Scan for the cell matching the given text and deliver its (x, y) coordinate at center. 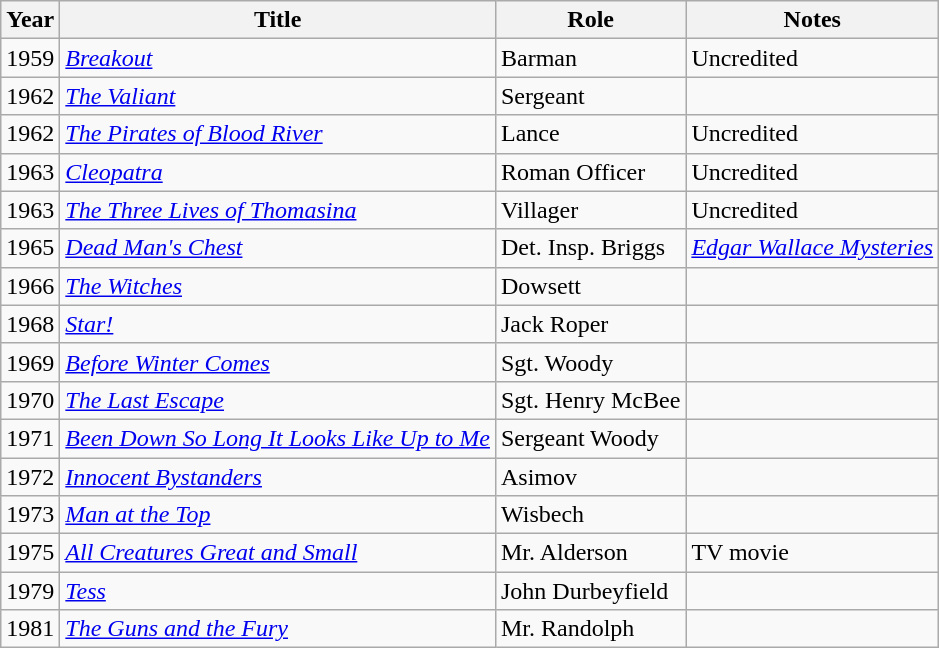
The Guns and the Fury (278, 629)
Lance (590, 134)
Barman (590, 58)
Det. Insp. Briggs (590, 248)
Jack Roper (590, 324)
1975 (30, 553)
1966 (30, 286)
Mr. Randolph (590, 629)
The Last Escape (278, 400)
Sgt. Woody (590, 362)
Asimov (590, 477)
Edgar Wallace Mysteries (812, 248)
Notes (812, 20)
Mr. Alderson (590, 553)
Tess (278, 591)
Dead Man's Chest (278, 248)
All Creatures Great and Small (278, 553)
1968 (30, 324)
Title (278, 20)
Wisbech (590, 515)
1972 (30, 477)
John Durbeyfield (590, 591)
Roman Officer (590, 172)
1970 (30, 400)
1971 (30, 438)
1959 (30, 58)
Innocent Bystanders (278, 477)
1965 (30, 248)
The Valiant (278, 96)
1979 (30, 591)
Before Winter Comes (278, 362)
1969 (30, 362)
1981 (30, 629)
The Three Lives of Thomasina (278, 210)
Man at the Top (278, 515)
The Pirates of Blood River (278, 134)
Breakout (278, 58)
Villager (590, 210)
Sgt. Henry McBee (590, 400)
1973 (30, 515)
Dowsett (590, 286)
TV movie (812, 553)
The Witches (278, 286)
Star! (278, 324)
Sergeant (590, 96)
Sergeant Woody (590, 438)
Cleopatra (278, 172)
Been Down So Long It Looks Like Up to Me (278, 438)
Year (30, 20)
Role (590, 20)
